Determine the (x, y) coordinate at the center of the cell enclosing the given text.  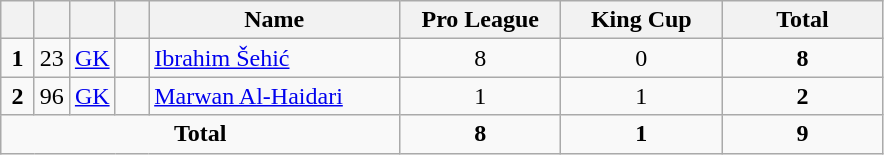
Ibrahim Šehić (274, 58)
King Cup (642, 20)
Pro League (480, 20)
9 (802, 134)
Name (274, 20)
23 (52, 58)
96 (52, 96)
Marwan Al-Haidari (274, 96)
0 (642, 58)
